Output the [x, y] coordinate of the center of the cell containing the given text.  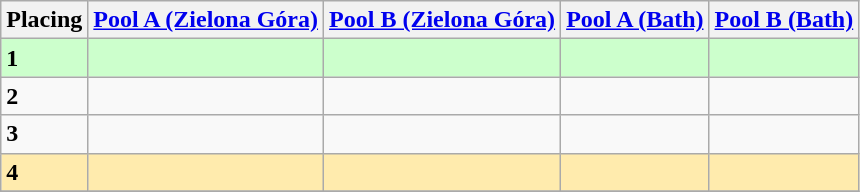
Pool B (Zielona Góra) [442, 20]
3 [44, 134]
Placing [44, 20]
4 [44, 172]
1 [44, 58]
Pool B (Bath) [784, 20]
Pool A (Bath) [635, 20]
Pool A (Zielona Góra) [206, 20]
2 [44, 96]
